Locate the cell with the specified text and output its (x, y) center coordinate. 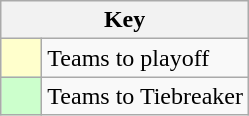
Teams to Tiebreaker (146, 96)
Teams to playoff (146, 58)
Key (125, 20)
